Provide the [X, Y] coordinate of the cell's center where the given text is located.  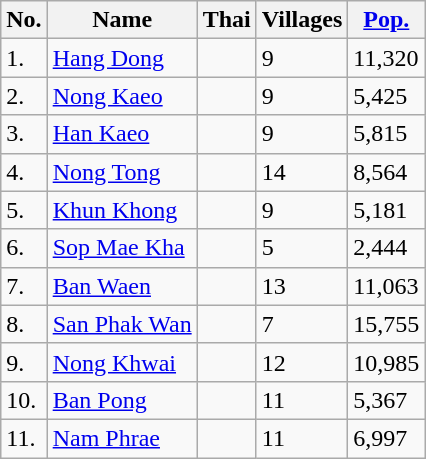
Ban Waen [122, 286]
4. [24, 172]
Name [122, 20]
1. [24, 58]
5,815 [386, 134]
8,564 [386, 172]
2. [24, 96]
Thai [226, 20]
7 [302, 324]
14 [302, 172]
8. [24, 324]
Nam Phrae [122, 438]
San Phak Wan [122, 324]
13 [302, 286]
6,997 [386, 438]
12 [302, 362]
5,181 [386, 210]
Hang Dong [122, 58]
5 [302, 248]
Nong Tong [122, 172]
11,320 [386, 58]
Nong Kaeo [122, 96]
Han Kaeo [122, 134]
3. [24, 134]
15,755 [386, 324]
No. [24, 20]
9. [24, 362]
11. [24, 438]
5. [24, 210]
Khun Khong [122, 210]
2,444 [386, 248]
5,425 [386, 96]
Sop Mae Kha [122, 248]
11,063 [386, 286]
5,367 [386, 400]
7. [24, 286]
6. [24, 248]
Ban Pong [122, 400]
Villages [302, 20]
Pop. [386, 20]
Nong Khwai [122, 362]
10. [24, 400]
10,985 [386, 362]
